Locate the cell with the specified text and output its (X, Y) center coordinate. 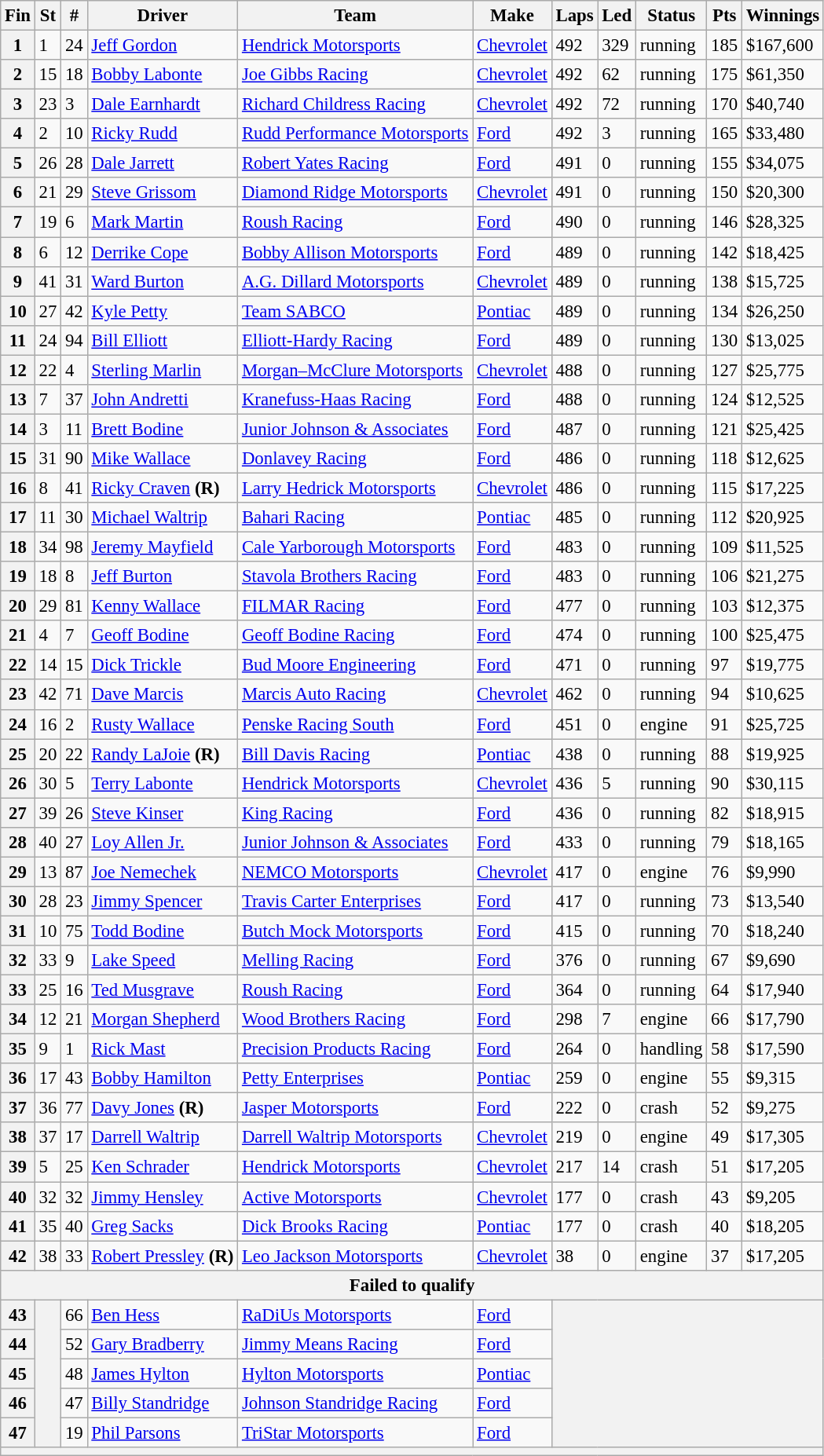
Ted Musgrave (163, 990)
70 (724, 931)
$19,925 (783, 754)
Team (355, 16)
217 (575, 1167)
155 (724, 163)
$18,425 (783, 252)
487 (575, 429)
$17,940 (783, 990)
$19,775 (783, 665)
$20,300 (783, 192)
477 (575, 606)
$30,115 (783, 783)
$18,915 (783, 813)
$20,925 (783, 518)
Michael Waltrip (163, 518)
$167,600 (783, 46)
$61,350 (783, 75)
Jeff Gordon (163, 46)
Jeff Burton (163, 576)
$21,275 (783, 576)
John Andretti (163, 400)
46 (18, 1403)
Mike Wallace (163, 459)
Robert Pressley (R) (163, 1256)
415 (575, 931)
$17,790 (783, 1019)
# (74, 16)
146 (724, 222)
106 (724, 576)
$28,325 (783, 222)
$9,690 (783, 960)
$12,525 (783, 400)
Driver (163, 16)
St (47, 16)
Bud Moore Engineering (355, 665)
$9,315 (783, 1078)
Kyle Petty (163, 311)
115 (724, 488)
81 (74, 606)
$25,425 (783, 429)
Pts (724, 16)
142 (724, 252)
Larry Hedrick Motorsports (355, 488)
Bill Elliott (163, 340)
49 (724, 1138)
$18,165 (783, 843)
$9,990 (783, 872)
138 (724, 281)
$17,305 (783, 1138)
Brett Bodine (163, 429)
Led (617, 16)
Travis Carter Enterprises (355, 902)
Ben Hess (163, 1315)
Marcis Auto Racing (355, 695)
Wood Brothers Racing (355, 1019)
Johnson Standridge Racing (355, 1403)
Ward Burton (163, 281)
Bill Davis Racing (355, 754)
Richard Childress Racing (355, 104)
118 (724, 459)
72 (617, 104)
Penske Racing South (355, 724)
Melling Racing (355, 960)
Steve Grissom (163, 192)
$9,205 (783, 1197)
130 (724, 340)
Morgan Shepherd (163, 1019)
Lake Speed (163, 960)
Darrell Waltrip (163, 1138)
71 (74, 695)
Davy Jones (R) (163, 1108)
Todd Bodine (163, 931)
Billy Standridge (163, 1403)
Jeremy Mayfield (163, 547)
$25,725 (783, 724)
170 (724, 104)
Steve Kinser (163, 813)
433 (575, 843)
$18,205 (783, 1226)
Joe Gibbs Racing (355, 75)
55 (724, 1078)
485 (575, 518)
259 (575, 1078)
TriStar Motorsports (355, 1432)
73 (724, 902)
$33,480 (783, 134)
Bobby Labonte (163, 75)
97 (724, 665)
438 (575, 754)
Derrike Cope (163, 252)
Team SABCO (355, 311)
51 (724, 1167)
109 (724, 547)
$11,525 (783, 547)
150 (724, 192)
$18,240 (783, 931)
185 (724, 46)
376 (575, 960)
Morgan–McClure Motorsports (355, 370)
298 (575, 1019)
$25,475 (783, 635)
Ricky Rudd (163, 134)
88 (724, 754)
Loy Allen Jr. (163, 843)
Darrell Waltrip Motorsports (355, 1138)
King Racing (355, 813)
121 (724, 429)
112 (724, 518)
103 (724, 606)
Joe Nemechek (163, 872)
Hylton Motorsports (355, 1374)
Geoff Bodine (163, 635)
Geoff Bodine Racing (355, 635)
67 (724, 960)
329 (617, 46)
Randy LaJoie (R) (163, 754)
Dave Marcis (163, 695)
175 (724, 75)
Phil Parsons (163, 1432)
RaDiUs Motorsports (355, 1315)
91 (724, 724)
$12,625 (783, 459)
75 (74, 931)
44 (18, 1344)
79 (724, 843)
45 (18, 1374)
$26,250 (783, 311)
222 (575, 1108)
$17,225 (783, 488)
219 (575, 1138)
Gary Bradberry (163, 1344)
Elliott-Hardy Racing (355, 340)
Stavola Brothers Racing (355, 576)
165 (724, 134)
$34,075 (783, 163)
Laps (575, 16)
Kranefuss-Haas Racing (355, 400)
Cale Yarborough Motorsports (355, 547)
100 (724, 635)
76 (724, 872)
Rusty Wallace (163, 724)
FILMAR Racing (355, 606)
Bobby Allison Motorsports (355, 252)
Jasper Motorsports (355, 1108)
48 (74, 1374)
58 (724, 1049)
Failed to qualify (412, 1285)
Terry Labonte (163, 783)
64 (724, 990)
Greg Sacks (163, 1226)
82 (724, 813)
490 (575, 222)
Make (512, 16)
62 (617, 75)
A.G. Dillard Motorsports (355, 281)
Dale Earnhardt (163, 104)
134 (724, 311)
Mark Martin (163, 222)
127 (724, 370)
Precision Products Racing (355, 1049)
364 (575, 990)
451 (575, 724)
$10,625 (783, 695)
Leo Jackson Motorsports (355, 1256)
98 (74, 547)
Rudd Performance Motorsports (355, 134)
$13,540 (783, 902)
$25,775 (783, 370)
264 (575, 1049)
Bobby Hamilton (163, 1078)
handling (671, 1049)
Diamond Ridge Motorsports (355, 192)
87 (74, 872)
$15,725 (783, 281)
Dick Brooks Racing (355, 1226)
Dick Trickle (163, 665)
471 (575, 665)
Jimmy Spencer (163, 902)
Ken Schrader (163, 1167)
Butch Mock Motorsports (355, 931)
Active Motorsports (355, 1197)
James Hylton (163, 1374)
$9,275 (783, 1108)
Bahari Racing (355, 518)
462 (575, 695)
Winnings (783, 16)
Jimmy Means Racing (355, 1344)
Kenny Wallace (163, 606)
$40,740 (783, 104)
$13,025 (783, 340)
124 (724, 400)
Jimmy Hensley (163, 1197)
77 (74, 1108)
Donlavey Racing (355, 459)
474 (575, 635)
Ricky Craven (R) (163, 488)
Petty Enterprises (355, 1078)
$12,375 (783, 606)
Sterling Marlin (163, 370)
Dale Jarrett (163, 163)
Rick Mast (163, 1049)
NEMCO Motorsports (355, 872)
$17,590 (783, 1049)
Fin (18, 16)
Robert Yates Racing (355, 163)
Status (671, 16)
